Provide the [X, Y] coordinate of the cell's center where the given text is located.  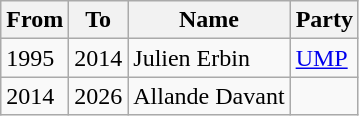
Allande Davant [209, 96]
UMP [324, 58]
1995 [35, 58]
To [98, 20]
Julien Erbin [209, 58]
Name [209, 20]
Party [324, 20]
From [35, 20]
2026 [98, 96]
